Return (X, Y) of the center of cell containing provided text 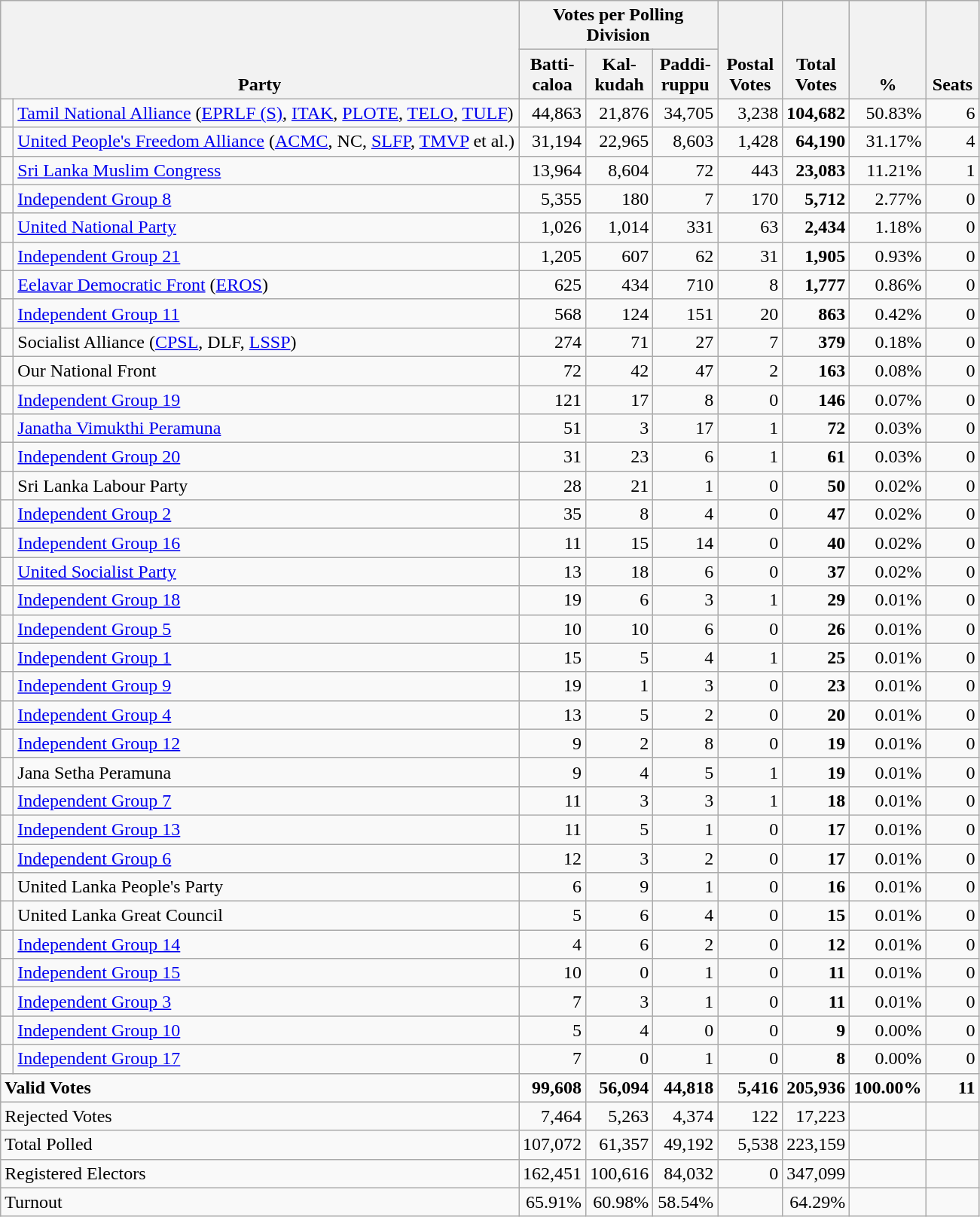
28 (553, 486)
71 (619, 342)
Sri Lanka Muslim Congress (267, 170)
7,464 (553, 1116)
Turnout (260, 1202)
Socialist Alliance (CPSL, DLF, LSSP) (267, 342)
Batti-caloa (553, 74)
Independent Group 17 (267, 1059)
Independent Group 1 (267, 657)
100.00% (887, 1087)
25 (817, 657)
170 (750, 199)
8,604 (619, 170)
0.18% (887, 342)
64.29% (817, 1202)
1,905 (817, 256)
146 (817, 400)
Independent Group 16 (267, 543)
5,712 (817, 199)
1,014 (619, 227)
26 (817, 629)
Eelavar Democratic Front (EROS) (267, 285)
2,434 (817, 227)
Independent Group 18 (267, 600)
United Lanka People's Party (267, 887)
29 (817, 600)
162,451 (553, 1173)
16 (817, 887)
14 (685, 543)
56,094 (619, 1087)
Our National Front (267, 371)
5,263 (619, 1116)
PostalVotes (750, 50)
Janatha Vimukthi Peramuna (267, 429)
Total Votes (817, 50)
31,194 (553, 142)
205,936 (817, 1087)
443 (750, 170)
65.91% (553, 1202)
1,777 (817, 285)
United Lanka Great Council (267, 916)
60.98% (619, 1202)
2.77% (887, 199)
151 (685, 313)
Independent Group 5 (267, 629)
99,608 (553, 1087)
23,083 (817, 170)
104,682 (817, 113)
17,223 (817, 1116)
5,538 (750, 1145)
United Socialist Party (267, 572)
Votes per Polling Division (618, 26)
163 (817, 371)
51 (553, 429)
35 (553, 514)
Valid Votes (260, 1087)
61 (817, 457)
0.93% (887, 256)
31.17% (887, 142)
Independent Group 14 (267, 944)
863 (817, 313)
Rejected Votes (260, 1116)
27 (685, 342)
Independent Group 2 (267, 514)
44,818 (685, 1087)
1,205 (553, 256)
607 (619, 256)
Sri Lanka Labour Party (267, 486)
Independent Group 13 (267, 829)
379 (817, 342)
63 (750, 227)
21 (619, 486)
84,032 (685, 1173)
568 (553, 313)
Independent Group 15 (267, 973)
4,374 (685, 1116)
49,192 (685, 1145)
United People's Freedom Alliance (ACMC, NC, SLFP, TMVP et al.) (267, 142)
121 (553, 400)
11.21% (887, 170)
100,616 (619, 1173)
Independent Group 20 (267, 457)
347,099 (817, 1173)
% (887, 50)
5,355 (553, 199)
8,603 (685, 142)
0.42% (887, 313)
223,159 (817, 1145)
124 (619, 313)
Independent Group 9 (267, 686)
1.18% (887, 227)
42 (619, 371)
0.08% (887, 371)
Registered Electors (260, 1173)
40 (817, 543)
625 (553, 285)
13,964 (553, 170)
Jana Setha Peramuna (267, 772)
180 (619, 199)
Independent Group 8 (267, 199)
Paddi-ruppu (685, 74)
Independent Group 19 (267, 400)
Party (260, 50)
United National Party (267, 227)
274 (553, 342)
5,416 (750, 1087)
Independent Group 12 (267, 743)
Independent Group 4 (267, 715)
122 (750, 1116)
710 (685, 285)
331 (685, 227)
3,238 (750, 113)
Seats (952, 50)
0.86% (887, 285)
1,428 (750, 142)
434 (619, 285)
Tamil National Alliance (EPRLF (S), ITAK, PLOTE, TELO, TULF) (267, 113)
Independent Group 10 (267, 1030)
Independent Group 3 (267, 1002)
64,190 (817, 142)
Total Polled (260, 1145)
22,965 (619, 142)
107,072 (553, 1145)
Kal-kudah (619, 74)
0.07% (887, 400)
Independent Group 6 (267, 858)
Independent Group 11 (267, 313)
Independent Group 7 (267, 801)
Independent Group 21 (267, 256)
62 (685, 256)
1,026 (553, 227)
21,876 (619, 113)
44,863 (553, 113)
58.54% (685, 1202)
61,357 (619, 1145)
37 (817, 572)
34,705 (685, 113)
50 (817, 486)
50.83% (887, 113)
